Pinpoint the cell where the given text exists, returning its (X, Y) midpoint coordinate. 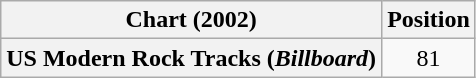
Position (429, 20)
Chart (2002) (192, 20)
US Modern Rock Tracks (Billboard) (192, 58)
81 (429, 58)
